Locate the cell with the specified text and output its (x, y) center coordinate. 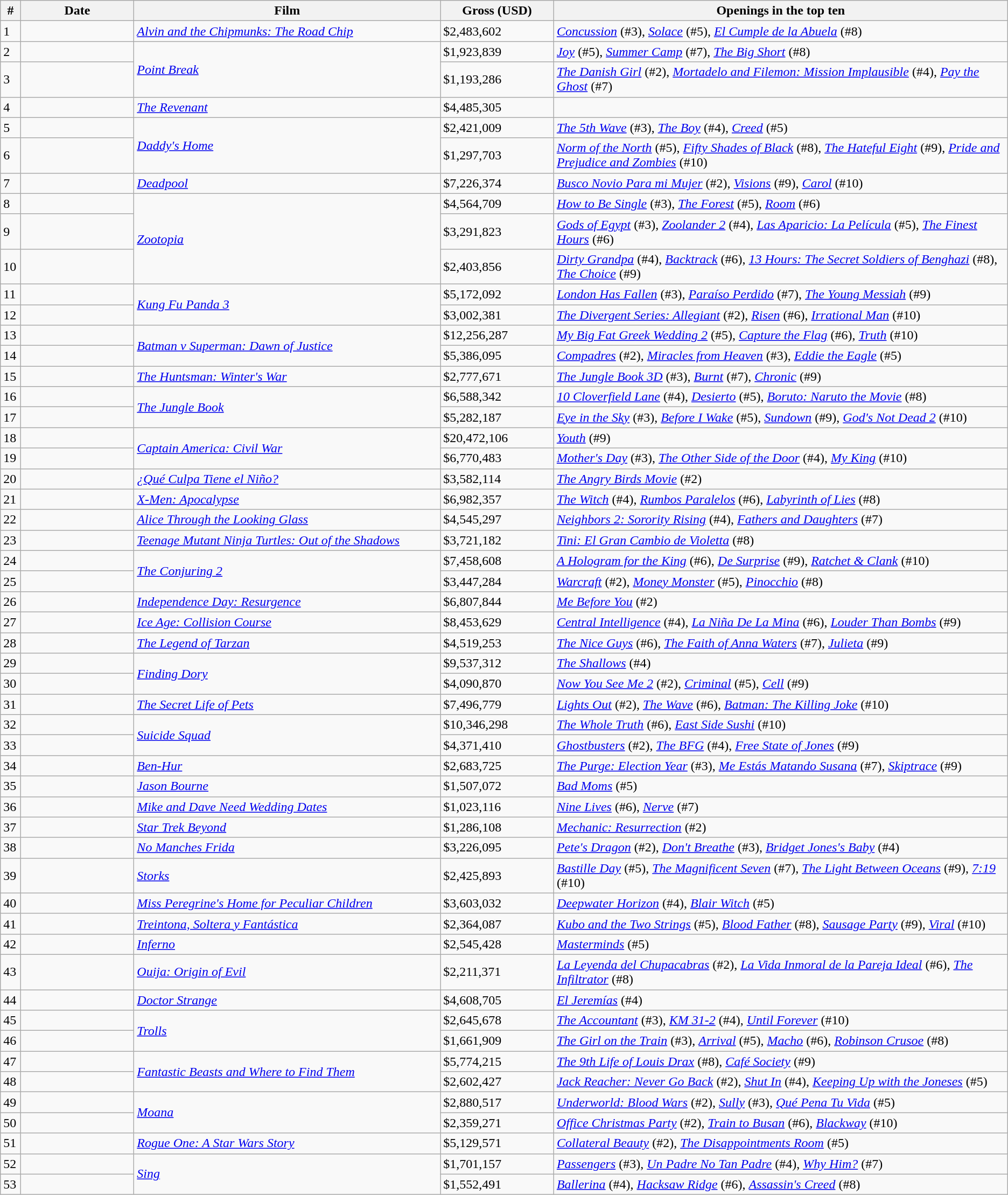
10 Cloverfield Lane (#4), Desierto (#5), Boruto: Naruto the Movie (#8) (781, 397)
$4,485,305 (498, 107)
Masterminds (#5) (781, 944)
Treintona, Soltera y Fantástica (288, 924)
Kung Fu Panda 3 (288, 304)
50 (11, 1123)
12 (11, 315)
The Divergent Series: Allegiant (#2), Risen (#6), Irrational Man (#10) (781, 315)
The Whole Truth (#6), East Side Sushi (#10) (781, 725)
Jack Reacher: Never Go Back (#2), Shut In (#4), Keeping Up with the Joneses (#5) (781, 1082)
$4,519,253 (498, 642)
Deepwater Horizon (#4), Blair Witch (#5) (781, 903)
46 (11, 1041)
$9,537,312 (498, 663)
$7,496,779 (498, 704)
Suicide Squad (288, 735)
Bastille Day (#5), The Magnificent Seven (#7), The Light Between Oceans (#9), 7:19 (#10) (781, 876)
34 (11, 766)
37 (11, 827)
Ice Age: Collision Course (288, 622)
$5,129,571 (498, 1143)
Passengers (#3), Un Padre No Tan Padre (#4), Why Him? (#7) (781, 1164)
The Shallows (#4) (781, 663)
Compadres (#2), Miracles from Heaven (#3), Eddie the Eagle (#5) (781, 356)
48 (11, 1082)
Joy (#5), Summer Camp (#7), The Big Short (#8) (781, 52)
20 (11, 479)
Central Intelligence (#4), La Niña De La Mina (#6), Louder Than Bombs (#9) (781, 622)
$1,297,703 (498, 155)
7 (11, 183)
The Nice Guys (#6), The Faith of Anna Waters (#7), Julieta (#9) (781, 642)
The 5th Wave (#3), The Boy (#4), Creed (#5) (781, 128)
$3,291,823 (498, 232)
$2,545,428 (498, 944)
26 (11, 602)
The 9th Life of Louis Drax (#8), Café Society (#9) (781, 1061)
8 (11, 204)
Pete's Dragon (#2), Don't Breathe (#3), Bridget Jones's Baby (#4) (781, 848)
$1,193,286 (498, 80)
Inferno (288, 944)
How to Be Single (#3), The Forest (#5), Room (#6) (781, 204)
$1,286,108 (498, 827)
$4,371,410 (498, 745)
Kubo and the Two Strings (#5), Blood Father (#8), Sausage Party (#9), Viral (#10) (781, 924)
The Secret Life of Pets (288, 704)
$1,701,157 (498, 1164)
Lights Out (#2), The Wave (#6), Batman: The Killing Joke (#10) (781, 704)
Mike and Dave Need Wedding Dates (288, 807)
$1,552,491 (498, 1184)
The Purge: Election Year (#3), Me Estás Matando Susana (#7), Skiptrace (#9) (781, 766)
28 (11, 642)
Bad Moms (#5) (781, 786)
$3,226,095 (498, 848)
$3,582,114 (498, 479)
$4,090,870 (498, 684)
Tini: El Gran Cambio de Violetta (#8) (781, 540)
Zootopia (288, 239)
Gross (USD) (498, 11)
$1,507,072 (498, 786)
$6,770,483 (498, 458)
44 (11, 1000)
25 (11, 581)
19 (11, 458)
Storks (288, 876)
The Revenant (288, 107)
The Danish Girl (#2), Mortadelo and Filemon: Mission Implausible (#4), Pay the Ghost (#7) (781, 80)
Ben-Hur (288, 766)
$6,588,342 (498, 397)
32 (11, 725)
X-Men: Apocalypse (288, 499)
Deadpool (288, 183)
Rogue One: A Star Wars Story (288, 1143)
49 (11, 1102)
Office Christmas Party (#2), Train to Busan (#6), Blackway (#10) (781, 1123)
Openings in the top ten (781, 11)
14 (11, 356)
Eye in the Sky (#3), Before I Wake (#5), Sundown (#9), God's Not Dead 2 (#10) (781, 417)
15 (11, 376)
51 (11, 1143)
¿Qué Culpa Tiene el Niño? (288, 479)
$2,602,427 (498, 1082)
$5,774,215 (498, 1061)
The Accountant (#3), KM 31-2 (#4), Until Forever (#10) (781, 1021)
The Girl on the Train (#3), Arrival (#5), Macho (#6), Robinson Crusoe (#8) (781, 1041)
$3,721,182 (498, 540)
22 (11, 520)
Mother's Day (#3), The Other Side of the Door (#4), My King (#10) (781, 458)
Point Break (288, 69)
39 (11, 876)
Miss Peregrine's Home for Peculiar Children (288, 903)
$4,564,709 (498, 204)
$2,645,678 (498, 1021)
Daddy's Home (288, 145)
Ouija: Origin of Evil (288, 972)
38 (11, 848)
4 (11, 107)
23 (11, 540)
$5,386,095 (498, 356)
9 (11, 232)
10 (11, 266)
Me Before You (#2) (781, 602)
$4,608,705 (498, 1000)
Film (288, 11)
A Hologram for the King (#6), De Surprise (#9), Ratchet & Clank (#10) (781, 561)
El Jeremías (#4) (781, 1000)
$2,483,602 (498, 31)
36 (11, 807)
11 (11, 294)
24 (11, 561)
42 (11, 944)
$8,453,629 (498, 622)
Dirty Grandpa (#4), Backtrack (#6), 13 Hours: The Secret Soldiers of Benghazi (#8), The Choice (#9) (781, 266)
35 (11, 786)
$20,472,106 (498, 438)
London Has Fallen (#3), Paraíso Perdido (#7), The Young Messiah (#9) (781, 294)
6 (11, 155)
33 (11, 745)
Trolls (288, 1031)
The Huntsman: Winter's War (288, 376)
41 (11, 924)
Gods of Egypt (#3), Zoolander 2 (#4), Las Aparicio: La Película (#5), The Finest Hours (#6) (781, 232)
$1,023,116 (498, 807)
Norm of the North (#5), Fifty Shades of Black (#8), The Hateful Eight (#9), Pride and Prejudice and Zombies (#10) (781, 155)
3 (11, 80)
No Manches Frida (288, 848)
$5,172,092 (498, 294)
$5,282,187 (498, 417)
21 (11, 499)
The Legend of Tarzan (288, 642)
Youth (#9) (781, 438)
$4,545,297 (498, 520)
47 (11, 1061)
Batman v Superman: Dawn of Justice (288, 346)
Star Trek Beyond (288, 827)
Mechanic: Resurrection (#2) (781, 827)
31 (11, 704)
$2,683,725 (498, 766)
The Jungle Book (288, 407)
$2,425,893 (498, 876)
Fantastic Beasts and Where to Find Them (288, 1072)
5 (11, 128)
Captain America: Civil War (288, 448)
Independence Day: Resurgence (288, 602)
$2,880,517 (498, 1102)
$2,777,671 (498, 376)
43 (11, 972)
17 (11, 417)
The Conjuring 2 (288, 571)
$2,364,087 (498, 924)
Teenage Mutant Ninja Turtles: Out of the Shadows (288, 540)
Collateral Beauty (#2), The Disappointments Room (#5) (781, 1143)
# (11, 11)
Concussion (#3), Solace (#5), El Cumple de la Abuela (#8) (781, 31)
$12,256,287 (498, 336)
30 (11, 684)
The Witch (#4), Rumbos Paralelos (#6), Labyrinth of Lies (#8) (781, 499)
$10,346,298 (498, 725)
2 (11, 52)
Alice Through the Looking Glass (288, 520)
29 (11, 663)
Now You See Me 2 (#2), Criminal (#5), Cell (#9) (781, 684)
$6,807,844 (498, 602)
Underworld: Blood Wars (#2), Sully (#3), Qué Pena Tu Vida (#5) (781, 1102)
$6,982,357 (498, 499)
Alvin and the Chipmunks: The Road Chip (288, 31)
$7,458,608 (498, 561)
$2,359,271 (498, 1123)
My Big Fat Greek Wedding 2 (#5), Capture the Flag (#6), Truth (#10) (781, 336)
Date (78, 11)
The Jungle Book 3D (#3), Burnt (#7), Chronic (#9) (781, 376)
Nine Lives (#6), Nerve (#7) (781, 807)
52 (11, 1164)
Warcraft (#2), Money Monster (#5), Pinocchio (#8) (781, 581)
$3,002,381 (498, 315)
1 (11, 31)
Ballerina (#4), Hacksaw Ridge (#6), Assassin's Creed (#8) (781, 1184)
Jason Bourne (288, 786)
$2,403,856 (498, 266)
Finding Dory (288, 674)
40 (11, 903)
45 (11, 1021)
$7,226,374 (498, 183)
$2,421,009 (498, 128)
Busco Novio Para mi Mujer (#2), Visions (#9), Carol (#10) (781, 183)
Doctor Strange (288, 1000)
$2,211,371 (498, 972)
$1,661,909 (498, 1041)
13 (11, 336)
53 (11, 1184)
$1,923,839 (498, 52)
18 (11, 438)
16 (11, 397)
Moana (288, 1113)
27 (11, 622)
La Leyenda del Chupacabras (#2), La Vida Inmoral de la Pareja Ideal (#6), The Infiltrator (#8) (781, 972)
The Angry Birds Movie (#2) (781, 479)
Neighbors 2: Sorority Rising (#4), Fathers and Daughters (#7) (781, 520)
Ghostbusters (#2), The BFG (#4), Free State of Jones (#9) (781, 745)
$3,447,284 (498, 581)
Sing (288, 1174)
$3,603,032 (498, 903)
